Locate the cell with the specified text and output its (x, y) center coordinate. 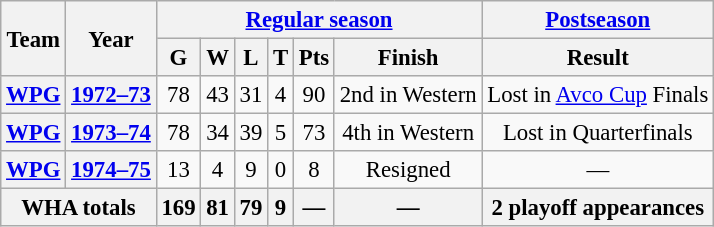
0 (281, 170)
73 (314, 133)
2nd in Western (408, 95)
L (250, 58)
8 (314, 170)
90 (314, 95)
Finish (408, 58)
43 (218, 95)
Year (111, 38)
Lost in Avco Cup Finals (598, 95)
Lost in Quarterfinals (598, 133)
169 (178, 208)
Result (598, 58)
G (178, 58)
1973–74 (111, 133)
Pts (314, 58)
5 (281, 133)
Team (34, 38)
WHA totals (78, 208)
34 (218, 133)
Regular season (319, 20)
W (218, 58)
T (281, 58)
Postseason (598, 20)
4th in Western (408, 133)
2 playoff appearances (598, 208)
1972–73 (111, 95)
Resigned (408, 170)
81 (218, 208)
1974–75 (111, 170)
39 (250, 133)
31 (250, 95)
79 (250, 208)
13 (178, 170)
